Find where the given text appears and provide that cell's center as (X, Y) coordinate. 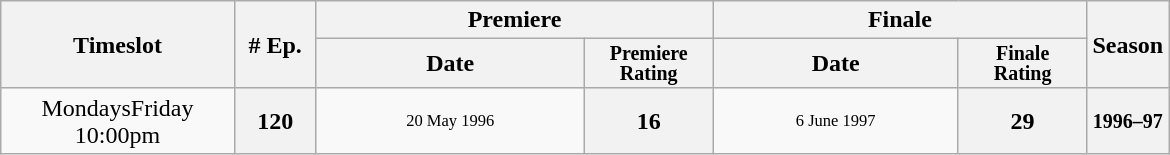
Finale (900, 20)
20 May 1996 (450, 120)
29 (1022, 120)
PremiereRating (648, 64)
6 June 1997 (836, 120)
Premiere (514, 20)
Timeslot (118, 45)
FinaleRating (1022, 64)
16 (648, 120)
MondaysFriday10:00pm (118, 120)
120 (275, 120)
1996–97 (1128, 120)
Season (1128, 45)
# Ep. (275, 45)
